Identify which cell holds the provided text, then report its (X, Y) central coordinate. 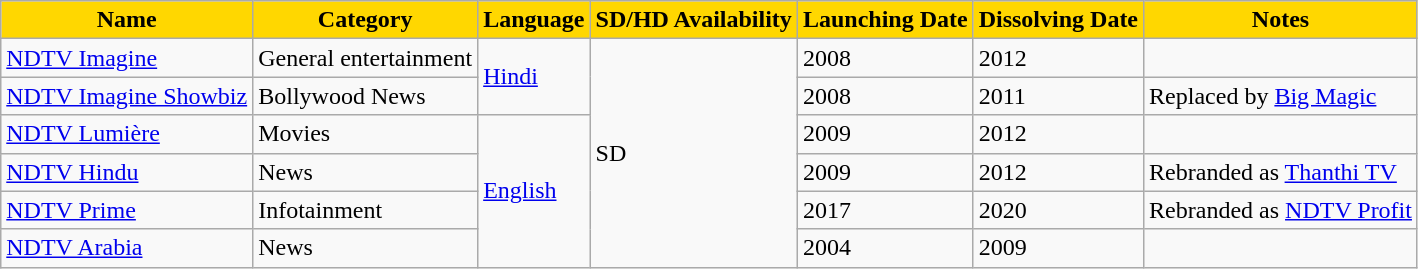
2020 (1058, 210)
General entertainment (366, 58)
Infotainment (366, 210)
Dissolving Date (1058, 20)
Language (534, 20)
Name (127, 20)
NDTV Prime (127, 210)
English (534, 191)
2004 (885, 248)
Rebranded as Thanthi TV (1281, 172)
Category (366, 20)
Rebranded as NDTV Profit (1281, 210)
NDTV Arabia (127, 248)
2017 (885, 210)
Bollywood News (366, 96)
NDTV Hindu (127, 172)
NDTV Imagine (127, 58)
SD (694, 153)
Notes (1281, 20)
Hindi (534, 77)
2011 (1058, 96)
Replaced by Big Magic (1281, 96)
NDTV Lumière (127, 134)
Movies (366, 134)
SD/HD Availability (694, 20)
Launching Date (885, 20)
NDTV Imagine Showbiz (127, 96)
